Extract the (X, Y) coordinate from the center of the cell holding the provided text.  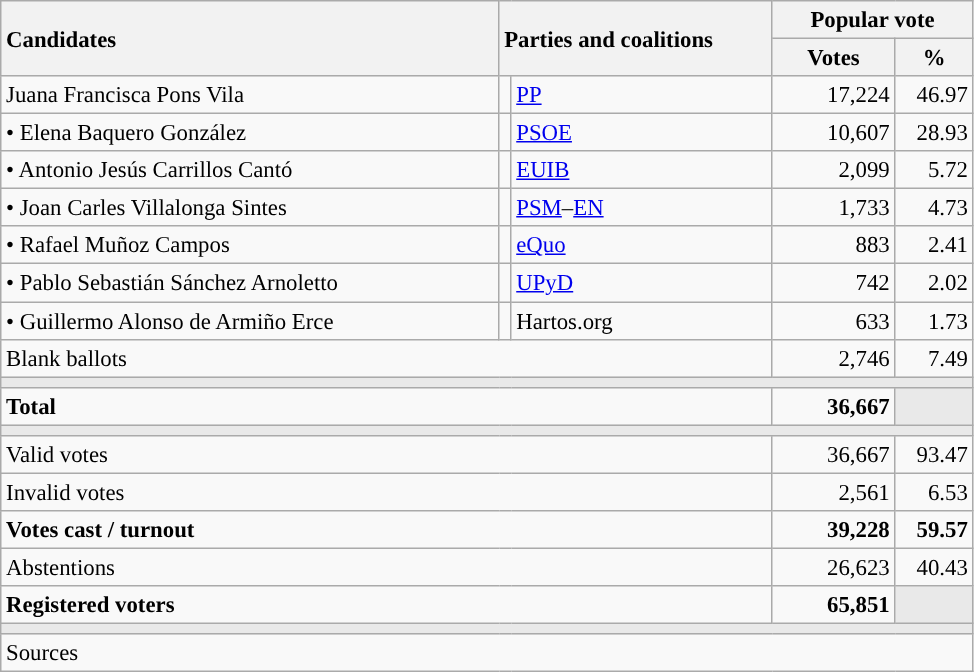
40.43 (934, 567)
Blank ballots (386, 358)
Registered voters (386, 605)
• Rafael Muñoz Campos (250, 245)
Sources (487, 653)
Juana Francisca Pons Vila (250, 95)
883 (834, 245)
5.72 (934, 170)
2.41 (934, 245)
633 (834, 321)
Invalid votes (386, 492)
65,851 (834, 605)
• Pablo Sebastián Sánchez Arnoletto (250, 283)
• Joan Carles Villalonga Sintes (250, 208)
28.93 (934, 133)
46.97 (934, 95)
39,228 (834, 530)
PSM–EN (642, 208)
2,561 (834, 492)
742 (834, 283)
Parties and coalitions (636, 38)
59.57 (934, 530)
1.73 (934, 321)
2.02 (934, 283)
• Antonio Jesús Carrillos Cantó (250, 170)
2,746 (834, 358)
2,099 (834, 170)
10,607 (834, 133)
• Elena Baquero González (250, 133)
Total (386, 406)
Abstentions (386, 567)
PSOE (642, 133)
PP (642, 95)
Votes cast / turnout (386, 530)
Candidates (250, 38)
eQuo (642, 245)
7.49 (934, 358)
EUIB (642, 170)
Votes (834, 58)
Valid votes (386, 455)
• Guillermo Alonso de Armiño Erce (250, 321)
Popular vote (872, 20)
Hartos.org (642, 321)
% (934, 58)
1,733 (834, 208)
26,623 (834, 567)
93.47 (934, 455)
17,224 (834, 95)
6.53 (934, 492)
UPyD (642, 283)
4.73 (934, 208)
